Provide the [X, Y] coordinate of the cell's center where the given text is located.  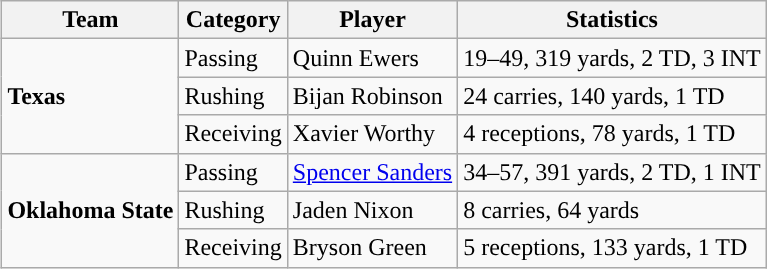
8 carries, 64 yards [612, 210]
4 receptions, 78 yards, 1 TD [612, 134]
Jaden Nixon [372, 210]
Player [372, 20]
Oklahoma State [90, 210]
Bryson Green [372, 248]
24 carries, 140 yards, 1 TD [612, 96]
Team [90, 20]
Spencer Sanders [372, 172]
Category [233, 20]
5 receptions, 133 yards, 1 TD [612, 248]
Bijan Robinson [372, 96]
Xavier Worthy [372, 134]
34–57, 391 yards, 2 TD, 1 INT [612, 172]
Statistics [612, 20]
19–49, 319 yards, 2 TD, 3 INT [612, 58]
Quinn Ewers [372, 58]
Texas [90, 96]
